Locate the cell with the specified text and output its (X, Y) center coordinate. 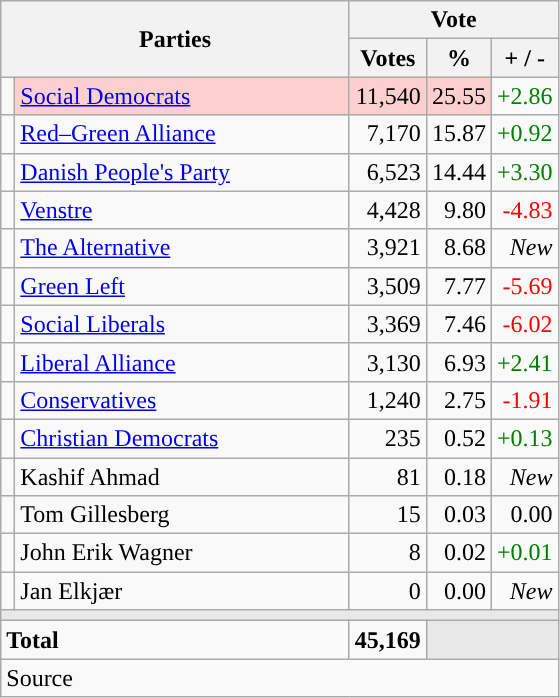
+0.01 (524, 553)
2.75 (458, 400)
0.02 (458, 553)
+3.30 (524, 172)
+2.86 (524, 96)
Social Liberals (182, 324)
7.77 (458, 286)
Conservatives (182, 400)
-1.91 (524, 400)
0 (388, 591)
-5.69 (524, 286)
4,428 (388, 210)
6.93 (458, 362)
15 (388, 515)
Green Left (182, 286)
0.18 (458, 477)
0.52 (458, 438)
Source (280, 678)
+0.92 (524, 134)
3,509 (388, 286)
-6.02 (524, 324)
235 (388, 438)
6,523 (388, 172)
Danish People's Party (182, 172)
Vote (454, 20)
25.55 (458, 96)
-4.83 (524, 210)
7,170 (388, 134)
+2.41 (524, 362)
Total (176, 640)
Jan Elkjær (182, 591)
The Alternative (182, 248)
14.44 (458, 172)
+ / - (524, 58)
Kashif Ahmad (182, 477)
9.80 (458, 210)
+0.13 (524, 438)
3,369 (388, 324)
Christian Democrats (182, 438)
Venstre (182, 210)
John Erik Wagner (182, 553)
1,240 (388, 400)
8.68 (458, 248)
45,169 (388, 640)
3,130 (388, 362)
3,921 (388, 248)
Parties (176, 39)
Red–Green Alliance (182, 134)
Tom Gillesberg (182, 515)
11,540 (388, 96)
Social Democrats (182, 96)
15.87 (458, 134)
8 (388, 553)
% (458, 58)
Liberal Alliance (182, 362)
81 (388, 477)
7.46 (458, 324)
Votes (388, 58)
0.03 (458, 515)
